Scan for the cell matching the given text and deliver its [x, y] coordinate at center. 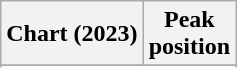
Peakposition [189, 34]
Chart (2023) [72, 34]
